Scan for the cell matching the given text and deliver its [X, Y] coordinate at center. 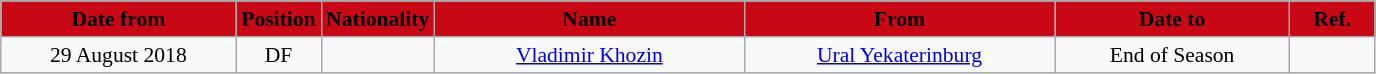
Date to [1172, 19]
Ref. [1332, 19]
Date from [118, 19]
Position [278, 19]
End of Season [1172, 55]
Vladimir Khozin [589, 55]
Ural Yekaterinburg [899, 55]
Nationality [378, 19]
29 August 2018 [118, 55]
DF [278, 55]
Name [589, 19]
From [899, 19]
